Locate the cell with the specified text and output its [X, Y] center coordinate. 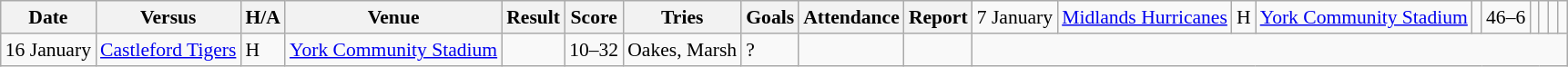
Date [48, 17]
Score [594, 17]
Report [938, 17]
H/A [262, 17]
Midlands Hurricanes [1145, 17]
Tries [682, 17]
? [770, 50]
Versus [168, 17]
Castleford Tigers [168, 50]
Result [534, 17]
46–6 [1506, 17]
Attendance [851, 17]
10–32 [594, 50]
16 January [48, 50]
Goals [770, 17]
7 January [1014, 17]
Oakes, Marsh [682, 50]
Venue [393, 17]
